Capture the cell that displays the provided text and extract its [x, y] central coordinate. 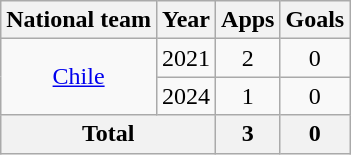
2 [248, 58]
Chile [79, 77]
Goals [315, 20]
Apps [248, 20]
National team [79, 20]
Year [186, 20]
Total [108, 134]
3 [248, 134]
2024 [186, 96]
1 [248, 96]
2021 [186, 58]
